Search for the cell housing the specified text and yield its (x, y) center coordinate. 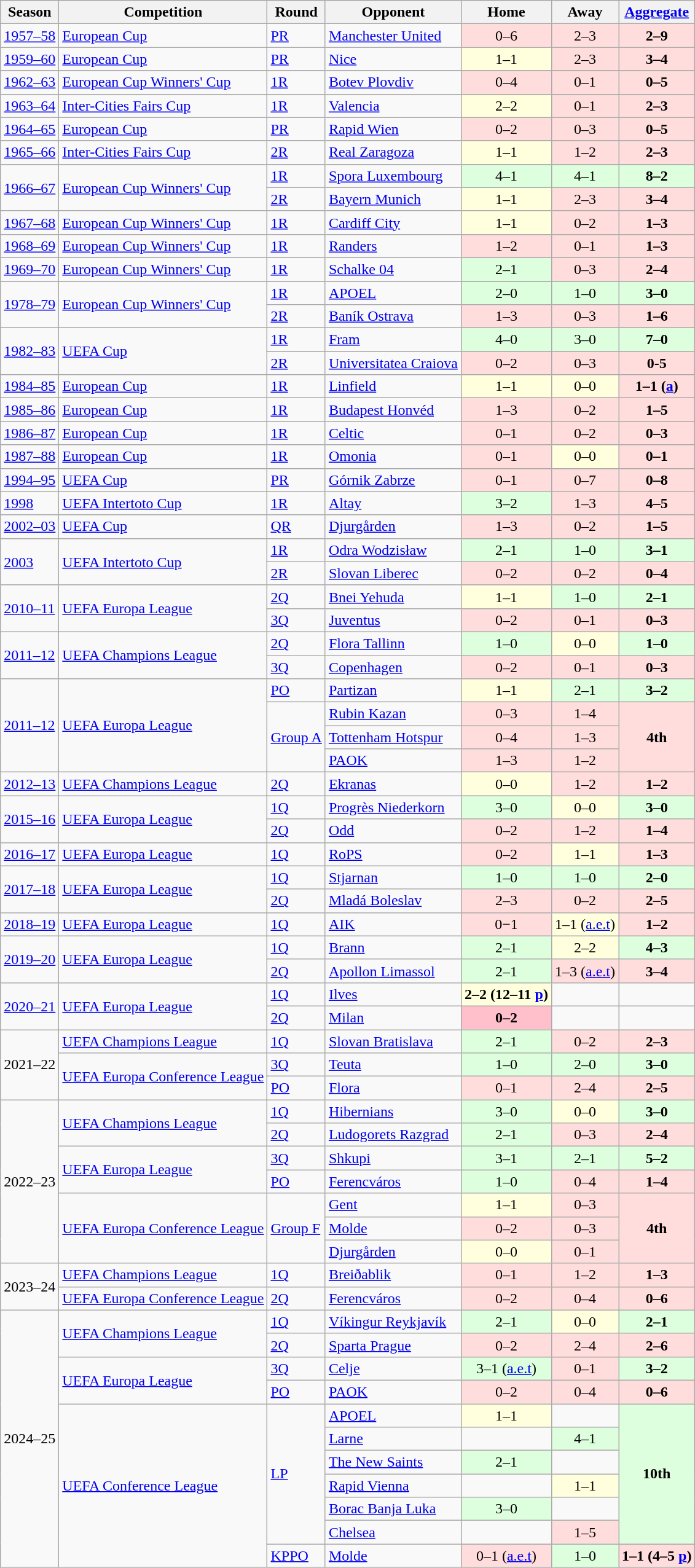
Budapest Honvéd (393, 410)
1986–87 (29, 433)
1962–63 (29, 82)
Valencia (393, 106)
Rubin Kazan (393, 714)
Altay (393, 503)
Randers (393, 246)
1987–88 (29, 457)
1998 (29, 503)
Nice (393, 59)
Milan (393, 1017)
4–0 (506, 340)
0–1 (a.e.t) (506, 1556)
1–1 (a.e.t) (585, 924)
Celtic (393, 433)
2018–19 (29, 924)
Fram (393, 340)
Bnei Yehuda (393, 597)
Opponent (393, 12)
Ekranas (393, 784)
1994–95 (29, 480)
Rapid Wien (393, 129)
Flora (393, 1088)
Season (29, 12)
2017–18 (29, 889)
Apollon Limassol (393, 971)
2002–03 (29, 527)
Flora Tallinn (393, 643)
Mladá Boleslav (393, 901)
2016–17 (29, 854)
Slovan Liberec (393, 573)
10th (656, 1473)
Bayern Munich (393, 199)
2010–11 (29, 608)
Gent (393, 1205)
Breiðablik (393, 1275)
Teuta (393, 1065)
1963–64 (29, 106)
Sparta Prague (393, 1345)
2019–20 (29, 959)
1964–65 (29, 129)
Ilves (393, 994)
Rapid Vienna (393, 1486)
Linfield (393, 386)
3–1 (a.e.t) (506, 1368)
Larne (393, 1439)
Juventus (393, 620)
The New Saints (393, 1462)
Manchester United (393, 36)
Odd (393, 831)
5–2 (656, 1158)
Botev Plovdiv (393, 82)
Borac Banja Luka (393, 1509)
8–2 (656, 176)
2022–23 (29, 1182)
1–1 (a) (656, 386)
1957–58 (29, 36)
Górnik Zabrze (393, 480)
1–6 (656, 316)
Brann (393, 947)
0–7 (585, 480)
Celje (393, 1368)
Omonia (393, 457)
Home (506, 12)
4–5 (656, 503)
Cardiff City (393, 222)
1968–69 (29, 246)
Víkingur Reykjavík (393, 1322)
Odra Wodzisław (393, 550)
1959–60 (29, 59)
4–3 (656, 947)
2024–25 (29, 1439)
Universitatea Craiova (393, 363)
Group F (296, 1228)
1965–66 (29, 152)
1985–86 (29, 410)
AIK (393, 924)
2012–13 (29, 784)
1982–83 (29, 351)
Baník Ostrava (393, 316)
Partizan (393, 691)
Spora Luxembourg (393, 176)
Real Zaragoza (393, 152)
1978–79 (29, 305)
Group A (296, 737)
0-5 (656, 363)
LP (296, 1473)
Ludogorets Razgrad (393, 1135)
0−1 (506, 924)
1969–70 (29, 269)
1966–67 (29, 187)
0–8 (656, 480)
2–6 (656, 1345)
1984–85 (29, 386)
Shkupi (393, 1158)
2023–24 (29, 1287)
Round (296, 12)
Aggregate (656, 12)
Away (585, 12)
Slovan Bratislava (393, 1041)
2003 (29, 562)
1–1 (4–5 p) (656, 1556)
Competition (163, 12)
1967–68 (29, 222)
7–0 (656, 340)
2–2 (12–11 p) (506, 994)
2020–21 (29, 1006)
1–3 (a.e.t) (585, 971)
Tottenham Hotspur (393, 737)
Copenhagen (393, 667)
UEFA Conference League (163, 1485)
2021–22 (29, 1065)
2–9 (656, 36)
Stjarnan (393, 877)
2015–16 (29, 819)
Progrès Niederkorn (393, 807)
QR (296, 527)
KPPO (296, 1556)
Chelsea (393, 1532)
RoPS (393, 854)
Schalke 04 (393, 269)
Hibernians (393, 1111)
